Capture the cell that displays the provided text and extract its [X, Y] central coordinate. 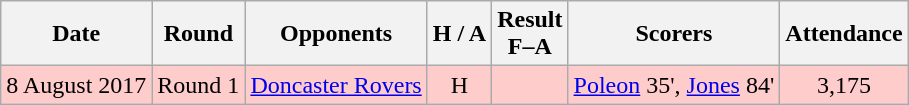
8 August 2017 [76, 85]
Round 1 [198, 85]
Doncaster Rovers [336, 85]
Opponents [336, 34]
Poleon 35', Jones 84' [674, 85]
3,175 [844, 85]
ResultF–A [530, 34]
Round [198, 34]
Date [76, 34]
Attendance [844, 34]
H / A [459, 34]
Scorers [674, 34]
H [459, 85]
